Scan for the cell matching the given text and deliver its (x, y) coordinate at center. 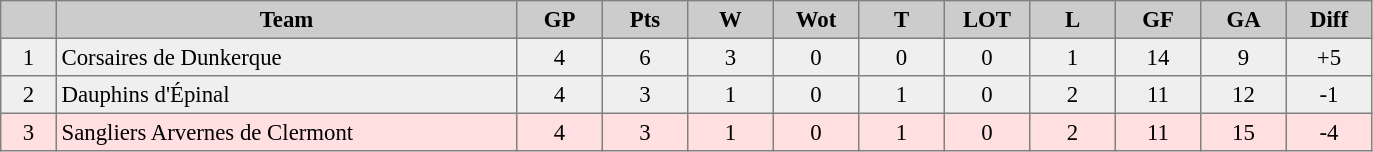
LOT (987, 20)
Dauphins d'Épinal (286, 95)
12 (1244, 95)
-1 (1329, 95)
W (731, 20)
15 (1244, 132)
14 (1158, 57)
T (902, 20)
Diff (1329, 20)
Corsaires de Dunkerque (286, 57)
GF (1158, 20)
Pts (645, 20)
+5 (1329, 57)
L (1073, 20)
Wot (816, 20)
Sangliers Arvernes de Clermont (286, 132)
9 (1244, 57)
-4 (1329, 132)
Team (286, 20)
GA (1244, 20)
GP (560, 20)
6 (645, 57)
